Pinpoint the cell where the given text exists, returning its (x, y) midpoint coordinate. 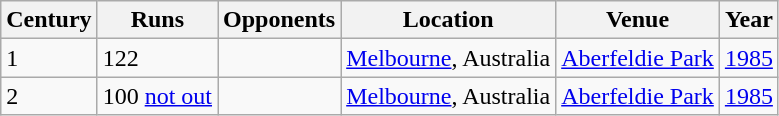
Year (748, 20)
1 (49, 58)
122 (157, 58)
Century (49, 20)
100 not out (157, 96)
Location (448, 20)
Venue (638, 20)
2 (49, 96)
Opponents (280, 20)
Runs (157, 20)
